Return the [X, Y] coordinate for the center point of the cell that contains the specified text.  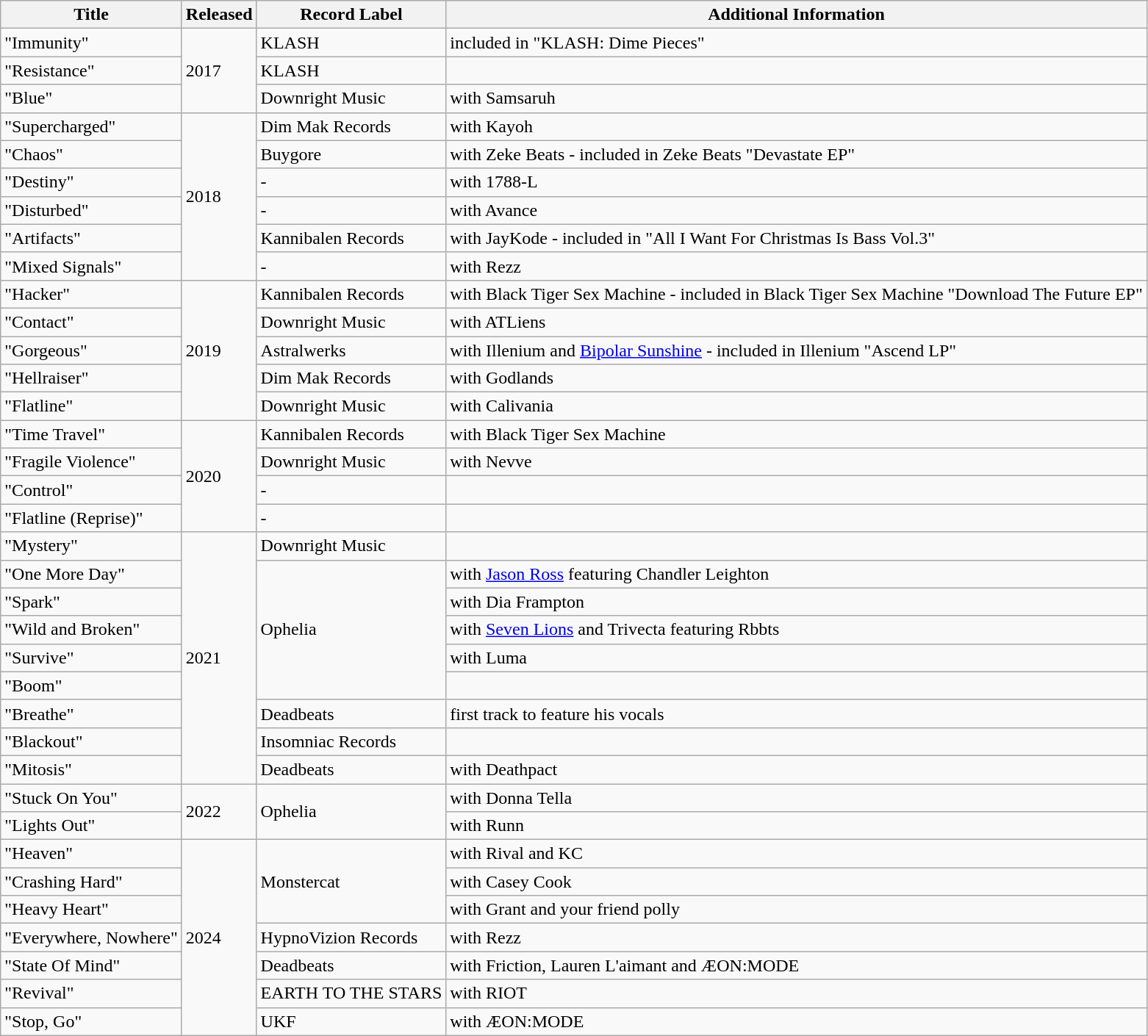
Insomniac Records [351, 741]
"Mitosis" [91, 769]
Additional Information [797, 15]
Buygore [351, 154]
with Dia Frampton [797, 602]
"Revival" [91, 993]
"Time Travel" [91, 434]
"Breathe" [91, 713]
"Stuck On You" [91, 797]
"Crashing Hard" [91, 882]
with Kayoh [797, 126]
with Casey Cook [797, 882]
with Donna Tella [797, 797]
"Spark" [91, 602]
2021 [219, 658]
"Chaos" [91, 154]
"One More Day" [91, 574]
with Avance [797, 210]
"Mystery" [91, 546]
"Boom" [91, 686]
"Artifacts" [91, 238]
"Heavy Heart" [91, 910]
UKF [351, 1021]
included in "KLASH: Dime Pieces" [797, 43]
"Heaven" [91, 854]
"Gorgeous" [91, 350]
with Zeke Beats - included in Zeke Beats "Devastate EP" [797, 154]
with Grant and your friend polly [797, 910]
with Nevve [797, 462]
"Resistance" [91, 71]
first track to feature his vocals [797, 713]
Title [91, 15]
"Everywhere, Nowhere" [91, 938]
"Fragile Violence" [91, 462]
"Destiny" [91, 182]
"Lights Out" [91, 826]
with Black Tiger Sex Machine [797, 434]
"Disturbed" [91, 210]
with Rival and KC [797, 854]
Record Label [351, 15]
2024 [219, 938]
with Jason Ross featuring Chandler Leighton [797, 574]
"Wild and Broken" [91, 630]
2017 [219, 71]
HypnoVizion Records [351, 938]
Monstercat [351, 882]
with RIOT [797, 993]
with Seven Lions and Trivecta featuring Rbbts [797, 630]
"Contact" [91, 322]
2018 [219, 196]
with ATLiens [797, 322]
"Hellraiser" [91, 378]
with Deathpact [797, 769]
with 1788-L [797, 182]
with JayKode - included in "All I Want For Christmas Is Bass Vol.3" [797, 238]
with Friction, Lauren L'aimant and ÆON:MODE [797, 965]
"Blue" [91, 98]
with Samsaruh [797, 98]
"Flatline" [91, 406]
2022 [219, 811]
"Mixed Signals" [91, 266]
EARTH TO THE STARS [351, 993]
"State Of Mind" [91, 965]
with Black Tiger Sex Machine - included in Black Tiger Sex Machine "Download The Future EP" [797, 294]
with ÆON:MODE [797, 1021]
with Calivania [797, 406]
Astralwerks [351, 350]
"Supercharged" [91, 126]
"Blackout" [91, 741]
Released [219, 15]
with Illenium and Bipolar Sunshine - included in Illenium "Ascend LP" [797, 350]
"Stop, Go" [91, 1021]
with Luma [797, 658]
"Control" [91, 490]
2019 [219, 350]
"Immunity" [91, 43]
"Survive" [91, 658]
2020 [219, 476]
"Flatline (Reprise)" [91, 518]
with Godlands [797, 378]
with Runn [797, 826]
"Hacker" [91, 294]
